Return [X, Y] of the center of cell containing provided text 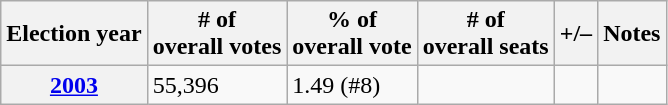
1.49 (#8) [352, 85]
Notes [632, 34]
# ofoverall votes [217, 34]
55,396 [217, 85]
# ofoverall seats [486, 34]
% ofoverall vote [352, 34]
2003 [74, 85]
+/– [576, 34]
Election year [74, 34]
